Locate the cell with the specified text and output its [x, y] center coordinate. 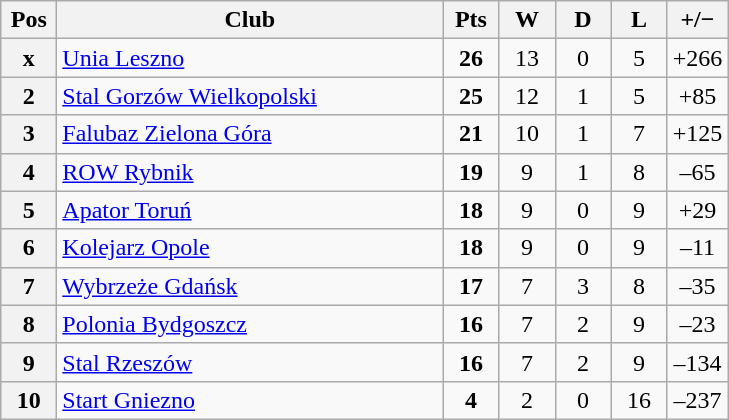
–11 [698, 248]
Wybrzeże Gdańsk [250, 286]
+29 [698, 210]
13 [527, 58]
21 [471, 134]
–134 [698, 362]
+85 [698, 96]
D [583, 20]
Polonia Bydgoszcz [250, 324]
x [29, 58]
Kolejarz Opole [250, 248]
Unia Leszno [250, 58]
Falubaz Zielona Góra [250, 134]
Club [250, 20]
+266 [698, 58]
Stal Gorzów Wielkopolski [250, 96]
25 [471, 96]
–35 [698, 286]
+125 [698, 134]
–237 [698, 400]
W [527, 20]
Stal Rzeszów [250, 362]
Start Gniezno [250, 400]
17 [471, 286]
12 [527, 96]
Pts [471, 20]
Pos [29, 20]
19 [471, 172]
L [639, 20]
26 [471, 58]
6 [29, 248]
ROW Rybnik [250, 172]
Apator Toruń [250, 210]
–65 [698, 172]
+/− [698, 20]
–23 [698, 324]
